Extract the (x, y) coordinate from the center of the cell holding the provided text.  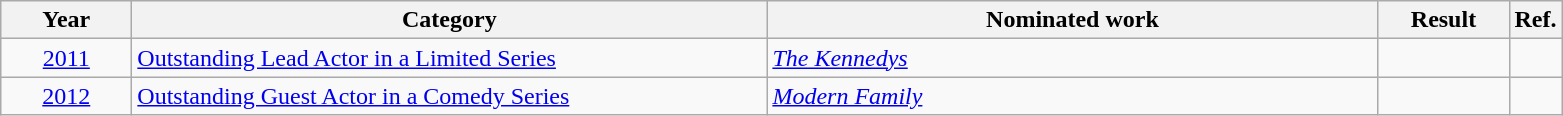
Year (66, 20)
Ref. (1536, 20)
Outstanding Guest Actor in a Comedy Series (450, 96)
Nominated work (1072, 20)
Category (450, 20)
Result (1444, 20)
Outstanding Lead Actor in a Limited Series (450, 58)
2012 (66, 96)
Modern Family (1072, 96)
2011 (66, 58)
The Kennedys (1072, 58)
